Pinpoint the cell where the given text exists, returning its (X, Y) midpoint coordinate. 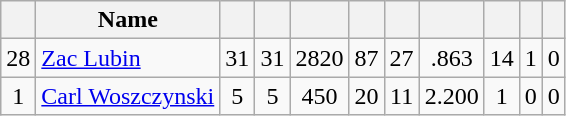
2.200 (452, 96)
20 (366, 96)
Zac Lubin (128, 58)
Carl Woszczynski (128, 96)
14 (502, 58)
Name (128, 20)
28 (18, 58)
87 (366, 58)
.863 (452, 58)
27 (402, 58)
450 (320, 96)
2820 (320, 58)
11 (402, 96)
